Extract the (X, Y) coordinate from the center of the cell holding the provided text.  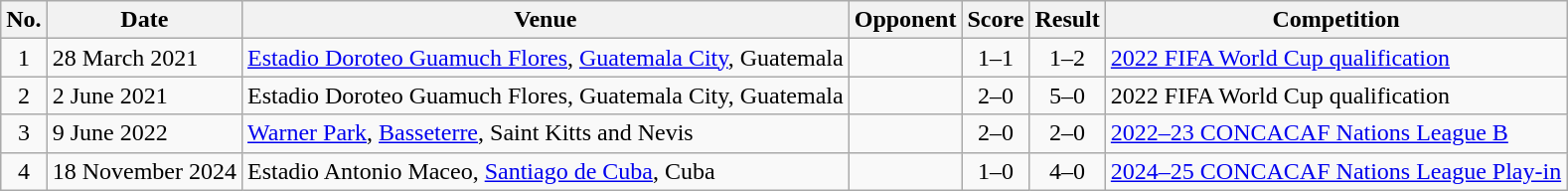
Date (144, 20)
5–0 (1067, 95)
2022–23 CONCACAF Nations League B (1335, 133)
Score (996, 20)
Venue (547, 20)
1–2 (1067, 58)
1 (24, 58)
4 (24, 171)
2 (24, 95)
Estadio Antonio Maceo, Santiago de Cuba, Cuba (547, 171)
18 November 2024 (144, 171)
2024–25 CONCACAF Nations League Play-in (1335, 171)
Opponent (905, 20)
1–1 (996, 58)
9 June 2022 (144, 133)
1–0 (996, 171)
3 (24, 133)
28 March 2021 (144, 58)
Result (1067, 20)
4–0 (1067, 171)
Warner Park, Basseterre, Saint Kitts and Nevis (547, 133)
2 June 2021 (144, 95)
No. (24, 20)
Competition (1335, 20)
